Locate the cell with the specified text and output its (x, y) center coordinate. 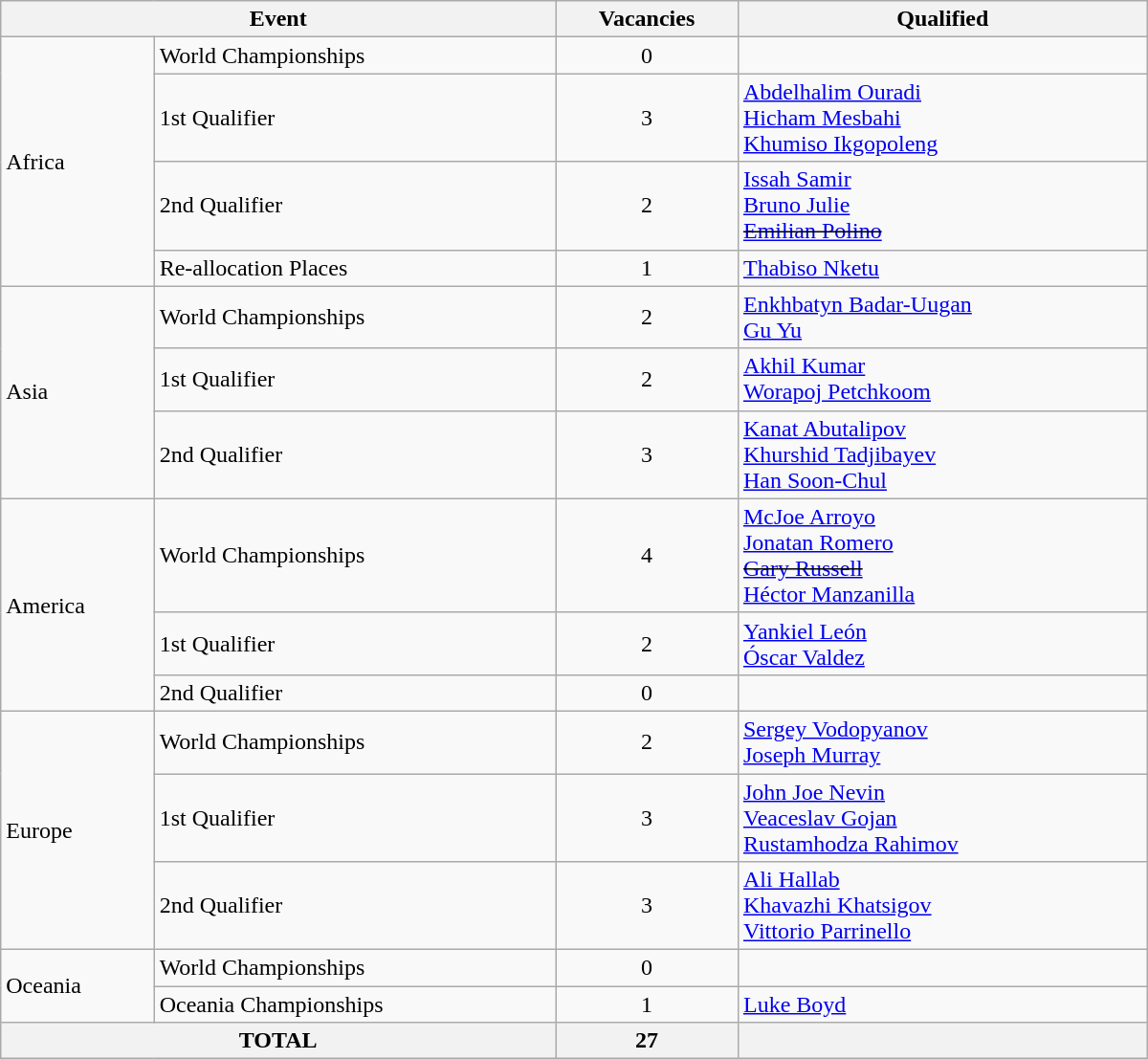
4 (647, 555)
Akhil Kumar Worapoj Petchkoom (942, 379)
Luke Boyd (942, 1004)
Oceania (77, 986)
Kanat Abutalipov Khurshid Tadjibayev Han Soon-Chul (942, 454)
America (77, 605)
Yankiel León Óscar Valdez (942, 643)
Oceania Championships (354, 1004)
Abdelhalim Ouradi Hicham Mesbahi Khumiso Ikgopoleng (942, 118)
McJoe Arroyo Jonatan Romero Gary Russell Héctor Manzanilla (942, 555)
27 (647, 1041)
Qualified (942, 19)
Sergey Vodopyanov Joseph Murray (942, 742)
Africa (77, 162)
Enkhbatyn Badar-Uugan Gu Yu (942, 318)
Asia (77, 392)
John Joe Nevin Veaceslav Gojan Rustamhodza Rahimov (942, 817)
Vacancies (647, 19)
Thabiso Nketu (942, 268)
TOTAL (278, 1041)
Ali Hallab Khavazhi Khatsigov Vittorio Parrinello (942, 906)
Event (278, 19)
Issah Samir Bruno Julie Emilian Polino (942, 206)
Re-allocation Places (354, 268)
Europe (77, 830)
